Return the [X, Y] coordinate for the center point of the cell that contains the specified text.  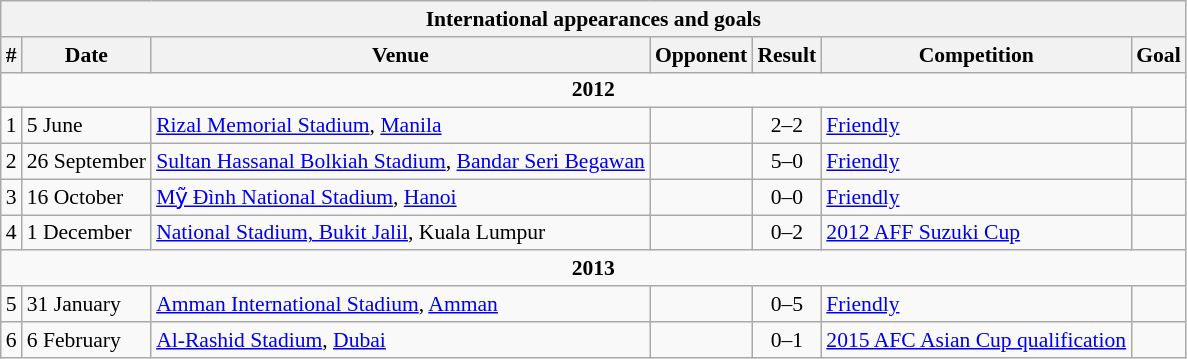
Amman International Stadium, Amman [400, 304]
5–0 [786, 162]
Competition [976, 55]
Result [786, 55]
Opponent [702, 55]
1 December [86, 233]
5 [12, 304]
Date [86, 55]
16 October [86, 197]
Mỹ Đình National Stadium, Hanoi [400, 197]
2015 AFC Asian Cup qualification [976, 340]
Goal [1158, 55]
0–5 [786, 304]
National Stadium, Bukit Jalil, Kuala Lumpur [400, 233]
# [12, 55]
Sultan Hassanal Bolkiah Stadium, Bandar Seri Begawan [400, 162]
0–2 [786, 233]
4 [12, 233]
2012 [594, 90]
2–2 [786, 126]
26 September [86, 162]
Al-Rashid Stadium, Dubai [400, 340]
31 January [86, 304]
1 [12, 126]
2 [12, 162]
0–1 [786, 340]
2012 AFF Suzuki Cup [976, 233]
Rizal Memorial Stadium, Manila [400, 126]
3 [12, 197]
0–0 [786, 197]
5 June [86, 126]
International appearances and goals [594, 19]
2013 [594, 269]
6 [12, 340]
Venue [400, 55]
6 February [86, 340]
